Detect which cell encompasses the target text, then output its (x, y) center coordinate. 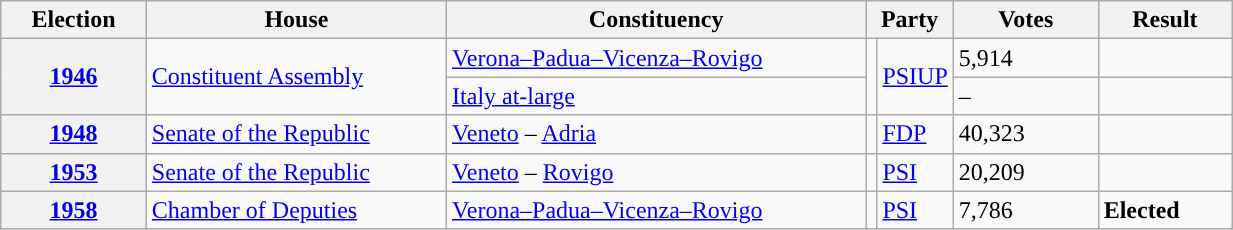
Election (74, 20)
5,914 (1026, 58)
FDP (915, 134)
Votes (1026, 20)
House (296, 20)
Constituent Assembly (296, 77)
Chamber of Deputies (296, 210)
Party (910, 20)
40,323 (1026, 134)
Constituency (656, 20)
– (1026, 96)
20,209 (1026, 172)
Veneto – Rovigo (656, 172)
Elected (1164, 210)
7,786 (1026, 210)
1948 (74, 134)
Result (1164, 20)
PSIUP (915, 77)
1953 (74, 172)
1958 (74, 210)
1946 (74, 77)
Italy at-large (656, 96)
Veneto – Adria (656, 134)
